Output the [x, y] coordinate of the center of the cell containing the given text.  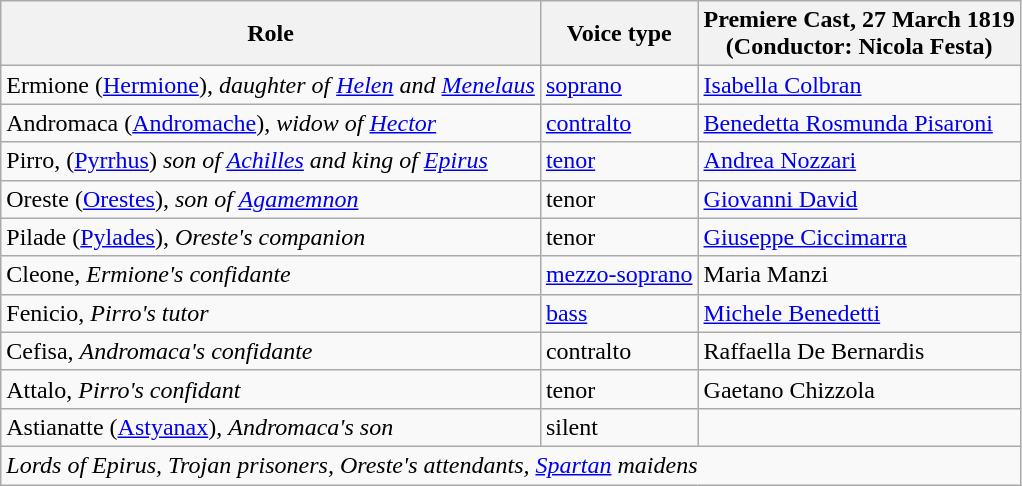
bass [619, 313]
silent [619, 427]
Oreste (Orestes), son of Agamemnon [271, 199]
Role [271, 34]
Cleone, Ermione's confidante [271, 275]
Attalo, Pirro's confidant [271, 389]
Giovanni David [859, 199]
Giuseppe Ciccimarra [859, 237]
soprano [619, 85]
Isabella Colbran [859, 85]
Ermione (Hermione), daughter of Helen and Menelaus [271, 85]
Raffaella De Bernardis [859, 351]
Voice type [619, 34]
Benedetta Rosmunda Pisaroni [859, 123]
Gaetano Chizzola [859, 389]
Premiere Cast, 27 March 1819(Conductor: Nicola Festa) [859, 34]
Andrea Nozzari [859, 161]
Astianatte (Astyanax), Andromaca's son [271, 427]
Maria Manzi [859, 275]
Cefisa, Andromaca's confidante [271, 351]
mezzo-soprano [619, 275]
Michele Benedetti [859, 313]
Andromaca (Andromache), widow of Hector [271, 123]
Fenicio, Pirro's tutor [271, 313]
Pilade (Pylades), Oreste's companion [271, 237]
Pirro, (Pyrrhus) son of Achilles and king of Epirus [271, 161]
Lords of Epirus, Trojan prisoners, Oreste's attendants, Spartan maidens [511, 465]
